Extract the [X, Y] coordinate from the center of the cell holding the provided text.  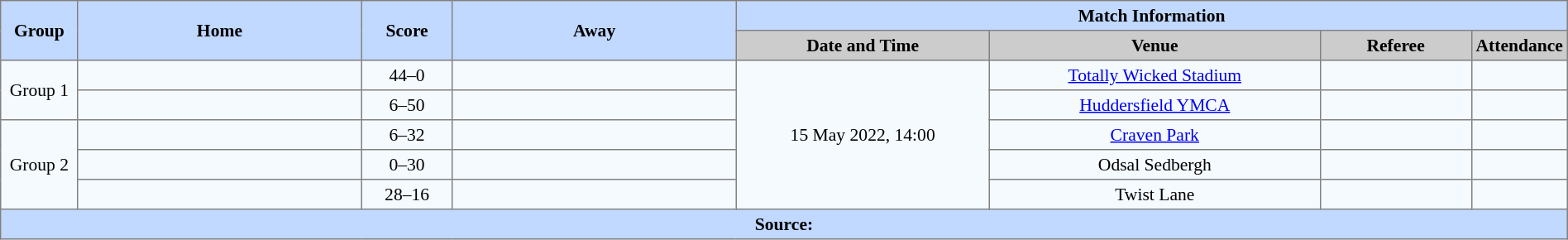
Date and Time [863, 46]
Twist Lane [1155, 194]
Odsal Sedbergh [1155, 165]
Group 2 [40, 165]
6–32 [407, 135]
28–16 [407, 194]
Huddersfield YMCA [1155, 105]
Totally Wicked Stadium [1155, 75]
Venue [1155, 46]
Group [40, 31]
6–50 [407, 105]
Craven Park [1155, 135]
0–30 [407, 165]
Home [220, 31]
Match Information [1151, 16]
Attendance [1519, 46]
Away [594, 31]
44–0 [407, 75]
Referee [1396, 46]
Source: [784, 224]
15 May 2022, 14:00 [863, 135]
Score [407, 31]
Group 1 [40, 90]
